Identify which cell holds the provided text, then report its [x, y] central coordinate. 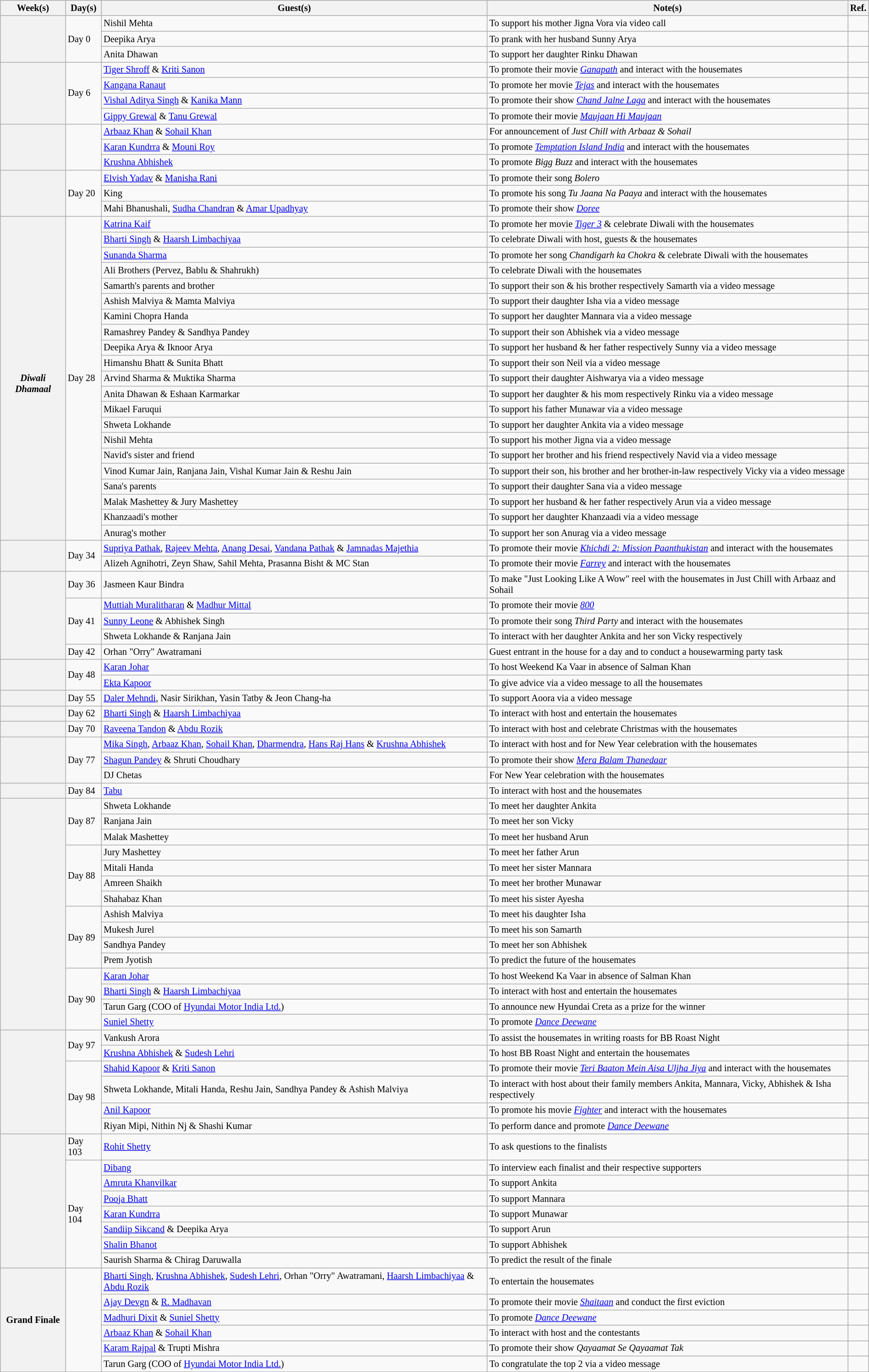
Sunny Leone & Abhishek Singh [294, 621]
Malak Mashettey & Jury Mashettey [294, 502]
Tiger Shroff & Kriti Sanon [294, 70]
Suniel Shetty [294, 1022]
To promote their movie Khichdi 2: Mission Paanthukistan and interact with the housemates [667, 548]
To celebrate Diwali with host, guests & the housemates [667, 239]
Prem Jyotish [294, 960]
To predict the result of the finale [667, 1260]
To support his father Munawar via a video message [667, 409]
To support Aoora via a video message [667, 698]
Day 97 [83, 1046]
To promote her movie Tiger 3 & celebrate Diwali with the housemates [667, 224]
Gippy Grewal & Tanu Grewal [294, 116]
Day 48 [83, 675]
To assist the housemates in writing roasts for BB Roast Night [667, 1038]
Muttiah Muralitharan & Madhur Mittal [294, 605]
Day 98 [83, 1097]
To promote their show Chand Jalne Laga and interact with the housemates [667, 100]
Day 20 [83, 194]
To support her daughter Khanzaadi via a video message [667, 517]
Saurish Sharma & Chirag Daruwalla [294, 1260]
Jasmeen Kaur Bindra [294, 585]
To support Ankita [667, 1183]
Day 88 [83, 876]
Day 34 [83, 556]
To congratulate the top 2 via a video message [667, 1364]
Sunanda Sharma [294, 255]
Day 84 [83, 791]
Anita Dhawan & Eshaan Karmarkar [294, 394]
Ashish Malviya [294, 914]
To meet her son Abhishek [667, 945]
Karan Kundrra [294, 1214]
To promote their movie Ganapath and interact with the housemates [667, 70]
To celebrate Diwali with the housemates [667, 270]
Krushna Abhishek [294, 162]
To prank with her husband Sunny Arya [667, 39]
Kangana Ranaut [294, 85]
To support their son Abhishek via a video message [667, 332]
To announce new Hyundai Creta as a prize for the winner [667, 1007]
To promote their show Doree [667, 209]
To interact with host about their family members Ankita, Mannara, Vicky, Abhishek & Isha respectively [667, 1090]
Vishal Aditya Singh & Kanika Mann [294, 100]
To support Munawar [667, 1214]
Week(s) [33, 8]
To give advice via a video message to all the housemates [667, 683]
Malak Mashettey [294, 837]
To interact with host and celebrate Christmas with the housemates [667, 729]
To entertain the housemates [667, 1281]
To support her son Anurag via a video message [667, 533]
To perform dance and promote Dance Deewane [667, 1126]
Dibang [294, 1167]
Shalin Bhanot [294, 1245]
Ramashrey Pandey & Sandhya Pandey [294, 332]
To support their son, his brother and her brother-in-law respectively Vicky via a video message [667, 471]
Day 0 [83, 39]
To promote her song Chandigarh ka Chokra & celebrate Diwali with the housemates [667, 255]
Katrina Kaif [294, 224]
Bharti Singh, Krushna Abhishek, Sudesh Lehri, Orhan "Orry" Awatramani, Haarsh Limbachiyaa & Abdu Rozik [294, 1281]
Krushna Abhishek & Sudesh Lehri [294, 1053]
Guest(s) [294, 8]
Ashish Malviya & Mamta Malviya [294, 301]
Day 28 [83, 379]
Anurag's mother [294, 533]
Shahabaz Khan [294, 899]
Day 90 [83, 999]
Day 70 [83, 729]
To promote Temptation Island India and interact with the housemates [667, 147]
To interact with her daughter Ankita and her son Vicky respectively [667, 636]
To support her daughter & his mom respectively Rinku via a video message [667, 394]
Pooja Bhatt [294, 1199]
King [294, 193]
Ranjana Jain [294, 821]
Ekta Kapoor [294, 683]
For announcement of Just Chill with Arbaaz & Sohail [667, 132]
DJ Chetas [294, 775]
To ask questions to the finalists [667, 1147]
To promote their movie Teri Baaton Mein Aisa Uljha Jiya and interact with the housemates [667, 1068]
Sandhya Pandey [294, 945]
Day 89 [83, 937]
To meet her father Arun [667, 852]
Deepika Arya & Iknoor Arya [294, 348]
To support Mannara [667, 1199]
To support their daughter Sana via a video message [667, 487]
Shweta Lokhande, Mitali Handa, Reshu Jain, Sandhya Pandey & Ashish Malviya [294, 1090]
Shagun Pandey & Shruti Choudhary [294, 760]
Day 55 [83, 698]
To host BB Roast Night and entertain the housemates [667, 1053]
Grand Finale [33, 1320]
To make "Just Looking Like A Wow" reel with the housemates in Just Chill with Arbaaz and Sohail [667, 585]
Daler Mehndi, Nasir Sirikhan, Yasin Tatby & Jeon Chang-ha [294, 698]
Orhan "Orry" Awatramani [294, 652]
Himanshu Bhatt & Sunita Bhatt [294, 363]
To meet her sister Mannara [667, 868]
Day 103 [83, 1147]
Guest entrant in the house for a day and to conduct a housewarming party task [667, 652]
To support her daughter Rinku Dhawan [667, 54]
To meet her daughter Ankita [667, 806]
To promote his movie Fighter and interact with the housemates [667, 1110]
To promote their show Qayaamat Se Qayaamat Tak [667, 1348]
Supriya Pathak, Rajeev Mehta, Anang Desai, Vandana Pathak & Jamnadas Majethia [294, 548]
To promote his song Tu Jaana Na Paaya and interact with the housemates [667, 193]
For New Year celebration with the housemates [667, 775]
To interact with host and the contestants [667, 1333]
To interview each finalist and their respective supporters [667, 1167]
Mahi Bhanushali, Sudha Chandran & Amar Upadhyay [294, 209]
Vankush Arora [294, 1038]
Karan Kundrra & Mouni Roy [294, 147]
To meet her husband Arun [667, 837]
To support her daughter Mannara via a video message [667, 316]
Mika Singh, Arbaaz Khan, Sohail Khan, Dharmendra, Hans Raj Hans & Krushna Abhishek [294, 744]
Shweta Lokhande & Ranjana Jain [294, 636]
To promote their movie Shaitaan and conduct the first eviction [667, 1302]
Sana's parents [294, 487]
Day 6 [83, 93]
To promote their movie 800 [667, 605]
To support their daughter Aishwarya via a video message [667, 378]
Diwali Dhamaal [33, 379]
Navid's sister and friend [294, 455]
Elvish Yadav & Manisha Rani [294, 178]
Karam Rajpal & Trupti Mishra [294, 1348]
To promote her movie Tejas and interact with the housemates [667, 85]
Anita Dhawan [294, 54]
To meet his daughter Isha [667, 914]
Sandiip Sikcand & Deepika Arya [294, 1229]
Day 41 [83, 621]
To support Arun [667, 1229]
To support his mother Jigna Vora via video call [667, 23]
Samarth's parents and brother [294, 286]
To support his mother Jigna via a video message [667, 440]
To interact with host and the housemates [667, 791]
To predict the future of the housemates [667, 960]
Day 87 [83, 822]
Ajay Devgn & R. Madhavan [294, 1302]
Alizeh Agnihotri, Zeyn Shaw, Sahil Mehta, Prasanna Bisht & MC Stan [294, 564]
Deepika Arya [294, 39]
To support her husband & her father respectively Sunny via a video message [667, 348]
To support her daughter Ankita via a video message [667, 425]
Mikael Faruqui [294, 409]
Madhuri Dixit & Suniel Shetty [294, 1317]
Jury Mashettey [294, 852]
To support Abhishek [667, 1245]
Khanzaadi's mother [294, 517]
Note(s) [667, 8]
Amruta Khanvilkar [294, 1183]
Mukesh Jurel [294, 929]
Day 62 [83, 714]
Tabu [294, 791]
To support her brother and his friend respectively Navid via a video message [667, 455]
To support their son & his brother respectively Samarth via a video message [667, 286]
Day 77 [83, 759]
To promote their song Third Party and interact with the housemates [667, 621]
Ref. [858, 8]
Day 36 [83, 585]
Anil Kapoor [294, 1110]
Day 42 [83, 652]
Amreen Shaikh [294, 883]
To support their daughter Isha via a video message [667, 301]
To promote Bigg Buzz and interact with the housemates [667, 162]
Riyan Mipi, Nithin Nj & Shashi Kumar [294, 1126]
To support their son Neil via a video message [667, 363]
Raveena Tandon & Abdu Rozik [294, 729]
To promote their movie Farrey and interact with the housemates [667, 564]
Kamini Chopra Handa [294, 316]
Vinod Kumar Jain, Ranjana Jain, Vishal Kumar Jain & Reshu Jain [294, 471]
To meet his son Samarth [667, 929]
To meet her brother Munawar [667, 883]
To promote their movie Maujaan Hi Maujaan [667, 116]
To promote their show Mera Balam Thanedaar [667, 760]
Rohit Shetty [294, 1147]
To meet her son Vicky [667, 821]
To interact with host and for New Year celebration with the housemates [667, 744]
To promote their song Bolero [667, 178]
Day(s) [83, 8]
To meet his sister Ayesha [667, 899]
Arvind Sharma & Muktika Sharma [294, 378]
Mitali Handa [294, 868]
Ali Brothers (Pervez, Bablu & Shahrukh) [294, 270]
Day 104 [83, 1214]
To support her husband & her father respectively Arun via a video message [667, 502]
Shahid Kapoor & Kriti Sanon [294, 1068]
